Identify which cell holds the provided text, then report its [X, Y] central coordinate. 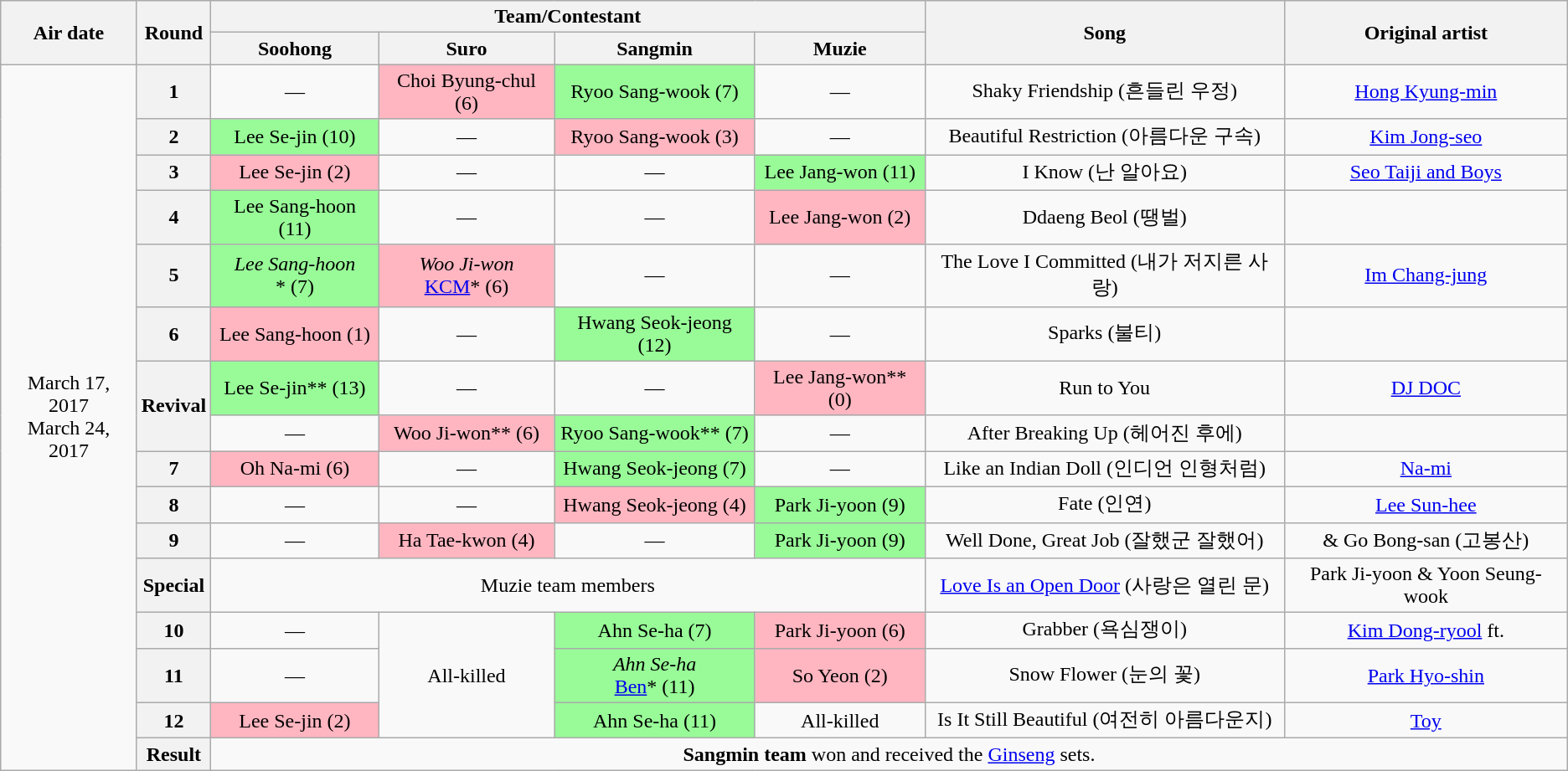
Revival [173, 406]
Kim Dong-ryool ft. [1426, 631]
8 [173, 504]
Na-mi [1426, 469]
Woo Ji-wonKCM* (6) [466, 275]
Lee Se-jin (10) [295, 137]
Park Hyo-shin [1426, 675]
Lee Sun-hee [1426, 504]
Run to You [1104, 388]
The Love I Committed (내가 저지른 사랑) [1104, 275]
Ryoo Sang-wook (3) [655, 137]
Result [173, 754]
Hwang Seok-jeong (7) [655, 469]
4 [173, 218]
Ryoo Sang-wook** (7) [655, 434]
Ddaeng Beol (땡벌) [1104, 218]
Is It Still Beautiful (여전히 아름다운지) [1104, 720]
Muzie team members [568, 586]
3 [173, 172]
Ha Tae-kwon (4) [466, 541]
Air date [69, 33]
Oh Na-mi (6) [295, 469]
1 [173, 92]
Park Ji-yoon (6) [839, 631]
Snow Flower (눈의 꽃) [1104, 675]
Ryoo Sang-wook (7) [655, 92]
Grabber (욕심쟁이) [1104, 631]
Lee Jang-won (11) [839, 172]
Hong Kyung-min [1426, 92]
Lee Sang-hoon (11) [295, 218]
Sangmin [655, 49]
Choi Byung-chul (6) [466, 92]
Woo Ji-won** (6) [466, 434]
Round [173, 33]
DJ DOC [1426, 388]
Lee Jang-won** (0) [839, 388]
Hwang Seok-jeong (12) [655, 333]
7 [173, 469]
Soohong [295, 49]
Lee Sang-hoon* (7) [295, 275]
& Go Bong-san (고봉산) [1426, 541]
12 [173, 720]
Hwang Seok-jeong (4) [655, 504]
Muzie [839, 49]
5 [173, 275]
Im Chang-jung [1426, 275]
Special [173, 586]
Ahn Se-haBen* (11) [655, 675]
6 [173, 333]
Lee Sang-hoon (1) [295, 333]
Song [1104, 33]
Love Is an Open Door (사랑은 열린 문) [1104, 586]
Seo Taiji and Boys [1426, 172]
Ahn Se-ha (7) [655, 631]
Shaky Friendship (흔들린 우정) [1104, 92]
Ahn Se-ha (11) [655, 720]
I Know (난 알아요) [1104, 172]
Suro [466, 49]
Park Ji-yoon & Yoon Seung-wook [1426, 586]
After Breaking Up (헤어진 후에) [1104, 434]
Well Done, Great Job (잘했군 잘했어) [1104, 541]
2 [173, 137]
Lee Se-jin** (13) [295, 388]
10 [173, 631]
Original artist [1426, 33]
March 17, 2017March 24, 2017 [69, 417]
Team/Contestant [568, 17]
Kim Jong-seo [1426, 137]
9 [173, 541]
Sparks (불티) [1104, 333]
So Yeon (2) [839, 675]
11 [173, 675]
Like an Indian Doll (인디언 인형처럼) [1104, 469]
Beautiful Restriction (아름다운 구속) [1104, 137]
Sangmin team won and received the Ginseng sets. [890, 754]
Toy [1426, 720]
Fate (인연) [1104, 504]
Lee Jang-won (2) [839, 218]
